Pinpoint the cell where the given text exists, returning its [x, y] midpoint coordinate. 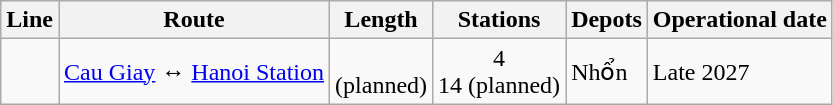
414 (planned) [500, 72]
Operational date [740, 20]
(planned) [382, 72]
Depots [607, 20]
Nhổn [607, 72]
Route [194, 20]
Line [30, 20]
Cau Giay ↔ Hanoi Station [194, 72]
Stations [500, 20]
Late 2027 [740, 72]
Length [382, 20]
